Provide the [X, Y] coordinate of the cell's center where the given text is located.  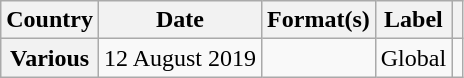
Global [413, 58]
Various [50, 58]
Date [180, 20]
Country [50, 20]
Label [413, 20]
12 August 2019 [180, 58]
Format(s) [319, 20]
